Scan for the cell matching the given text and deliver its [X, Y] coordinate at center. 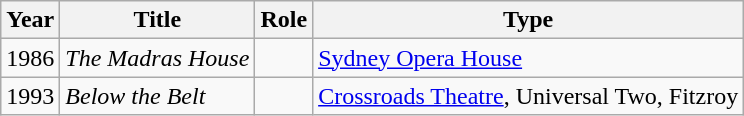
1986 [30, 58]
Crossroads Theatre, Universal Two, Fitzroy [528, 96]
Type [528, 20]
The Madras House [158, 58]
Role [284, 20]
1993 [30, 96]
Year [30, 20]
Sydney Opera House [528, 58]
Title [158, 20]
Below the Belt [158, 96]
